Search for the cell housing the specified text and yield its [x, y] center coordinate. 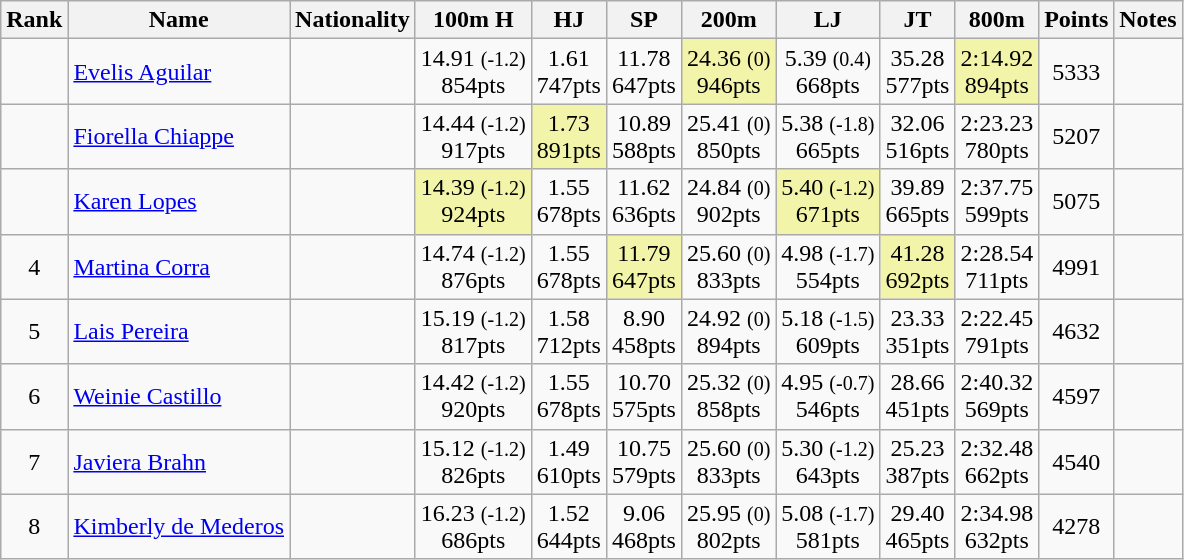
14.91 (-1.2) 854pts [473, 72]
HJ [568, 20]
2:28.54 711pts [997, 266]
28.66 451pts [918, 396]
39.89 665pts [918, 202]
4632 [1076, 332]
25.95 (0) 802pts [728, 526]
10.75 579pts [644, 462]
Karen Lopes [179, 202]
11.78 647pts [644, 72]
29.40 465pts [918, 526]
2:23.23 780pts [997, 136]
Javiera Brahn [179, 462]
Kimberly de Mederos [179, 526]
2:37.75 599pts [997, 202]
8 [34, 526]
1.52 644pts [568, 526]
4597 [1076, 396]
25.32 (0) 858pts [728, 396]
4 [34, 266]
4540 [1076, 462]
10.70 575pts [644, 396]
9.06 468pts [644, 526]
23.33 351pts [918, 332]
7 [34, 462]
11.62 636pts [644, 202]
15.19 (-1.2) 817pts [473, 332]
800m [997, 20]
4.95 (-0.7) 546pts [828, 396]
Evelis Aguilar [179, 72]
10.89 588pts [644, 136]
Fiorella Chiappe [179, 136]
2:14.92 894pts [997, 72]
5.39 (0.4) 668pts [828, 72]
Weinie Castillo [179, 396]
Rank [34, 20]
Nationality [353, 20]
5075 [1076, 202]
5207 [1076, 136]
Lais Pereira [179, 332]
24.92 (0) 894pts [728, 332]
1.61 747pts [568, 72]
Martina Corra [179, 266]
2:22.45 791pts [997, 332]
2:40.32 569pts [997, 396]
24.36 (0) 946pts [728, 72]
5.40 (-1.2) 671pts [828, 202]
5333 [1076, 72]
32.06 516pts [918, 136]
1.58 712pts [568, 332]
5.08 (-1.7) 581pts [828, 526]
6 [34, 396]
14.39 (-1.2) 924pts [473, 202]
LJ [828, 20]
Notes [1148, 20]
1.73 891pts [568, 136]
14.44 (-1.2) 917pts [473, 136]
JT [918, 20]
15.12 (-1.2) 826pts [473, 462]
2:34.98 632pts [997, 526]
35.28 577pts [918, 72]
25.23 387pts [918, 462]
SP [644, 20]
16.23 (-1.2) 686pts [473, 526]
Points [1076, 20]
14.42 (-1.2) 920pts [473, 396]
4991 [1076, 266]
5 [34, 332]
200m [728, 20]
11.79 647pts [644, 266]
100m H [473, 20]
5.18 (-1.5) 609pts [828, 332]
4.98 (-1.7) 554pts [828, 266]
14.74 (-1.2) 876pts [473, 266]
Name [179, 20]
5.30 (-1.2) 643pts [828, 462]
8.90 458pts [644, 332]
4278 [1076, 526]
5.38 (-1.8) 665pts [828, 136]
24.84 (0) 902pts [728, 202]
2:32.48 662pts [997, 462]
25.41 (0) 850pts [728, 136]
1.49 610pts [568, 462]
41.28 692pts [918, 266]
